Return [X, Y] of the center of cell containing provided text 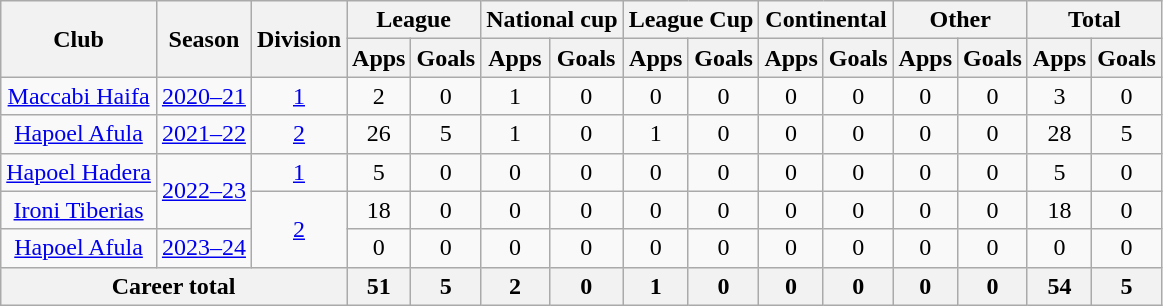
Continental [826, 20]
2022–23 [204, 191]
National cup [552, 20]
Division [298, 39]
2023–24 [204, 248]
51 [379, 286]
3 [1059, 96]
Ironi Tiberias [79, 210]
26 [379, 134]
League Cup [691, 20]
2020–21 [204, 96]
54 [1059, 286]
Club [79, 39]
Hapoel Hadera [79, 172]
2021–22 [204, 134]
Other [960, 20]
Maccabi Haifa [79, 96]
Total [1094, 20]
Career total [174, 286]
28 [1059, 134]
League [414, 20]
Season [204, 39]
